From the cell containing the given text, extract its center point as (x, y) coordinate. 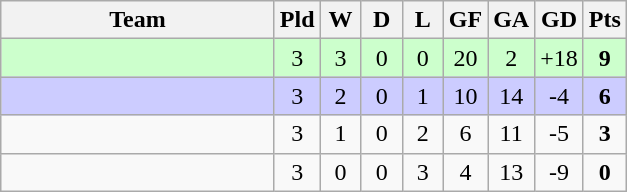
+18 (560, 58)
-4 (560, 96)
Pld (297, 20)
W (340, 20)
4 (465, 172)
GF (465, 20)
GD (560, 20)
L (422, 20)
Team (138, 20)
-5 (560, 134)
14 (512, 96)
20 (465, 58)
10 (465, 96)
13 (512, 172)
D (382, 20)
-9 (560, 172)
9 (604, 58)
11 (512, 134)
Pts (604, 20)
GA (512, 20)
